Scan for the cell matching the given text and deliver its (x, y) coordinate at center. 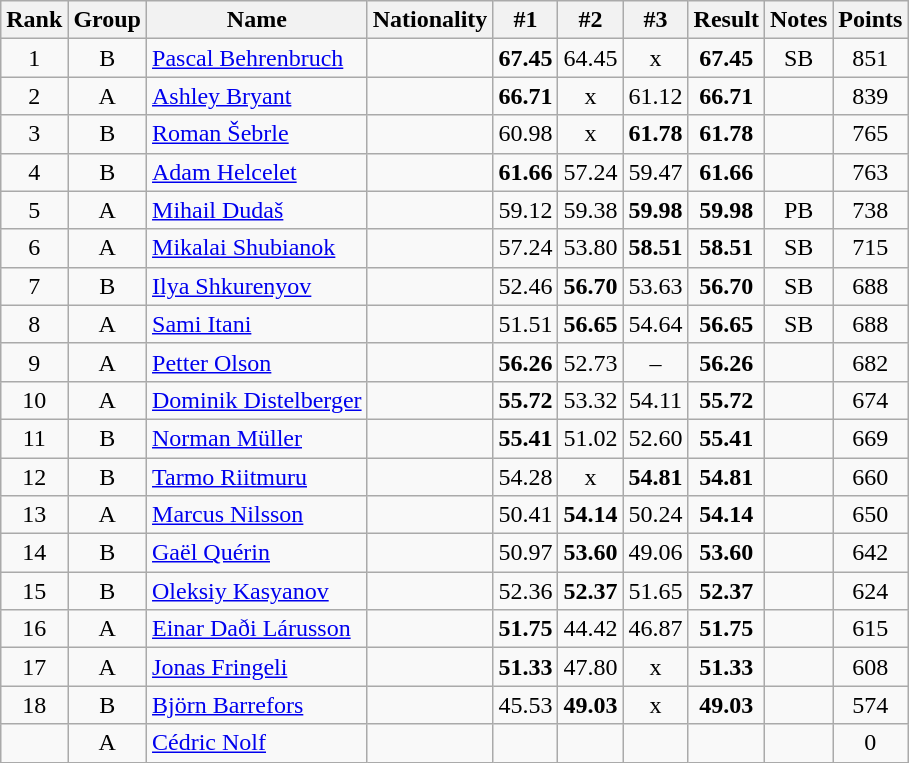
738 (870, 210)
Sami Itani (258, 324)
5 (34, 210)
Jonas Fringeli (258, 667)
615 (870, 629)
Marcus Nilsson (258, 515)
Rank (34, 20)
45.53 (526, 705)
54.11 (656, 400)
Notes (798, 20)
50.41 (526, 515)
Cédric Nolf (258, 743)
Norman Müller (258, 438)
61.12 (656, 96)
0 (870, 743)
Gaël Quérin (258, 553)
10 (34, 400)
624 (870, 591)
608 (870, 667)
765 (870, 134)
2 (34, 96)
– (656, 362)
8 (34, 324)
6 (34, 248)
650 (870, 515)
Petter Olson (258, 362)
Dominik Distelberger (258, 400)
3 (34, 134)
642 (870, 553)
Mikalai Shubianok (258, 248)
674 (870, 400)
574 (870, 705)
1 (34, 58)
Result (726, 20)
839 (870, 96)
59.47 (656, 172)
660 (870, 477)
715 (870, 248)
53.32 (590, 400)
Mihail Dudaš (258, 210)
52.36 (526, 591)
15 (34, 591)
64.45 (590, 58)
50.24 (656, 515)
Björn Barrefors (258, 705)
59.38 (590, 210)
Tarmo Riitmuru (258, 477)
Ilya Shkurenyov (258, 286)
682 (870, 362)
Roman Šebrle (258, 134)
Adam Helcelet (258, 172)
Oleksiy Kasyanov (258, 591)
16 (34, 629)
14 (34, 553)
669 (870, 438)
59.12 (526, 210)
11 (34, 438)
13 (34, 515)
18 (34, 705)
Pascal Behrenbruch (258, 58)
Nationality (430, 20)
12 (34, 477)
PB (798, 210)
#3 (656, 20)
52.73 (590, 362)
#1 (526, 20)
47.80 (590, 667)
44.42 (590, 629)
Name (258, 20)
9 (34, 362)
Ashley Bryant (258, 96)
49.06 (656, 553)
Einar Daði Lárusson (258, 629)
763 (870, 172)
Points (870, 20)
54.28 (526, 477)
46.87 (656, 629)
51.51 (526, 324)
52.60 (656, 438)
60.98 (526, 134)
50.97 (526, 553)
17 (34, 667)
851 (870, 58)
51.65 (656, 591)
Group (108, 20)
52.46 (526, 286)
54.64 (656, 324)
53.63 (656, 286)
53.80 (590, 248)
#2 (590, 20)
51.02 (590, 438)
7 (34, 286)
4 (34, 172)
